Provide the [x, y] coordinate of the cell's center where the given text is located.  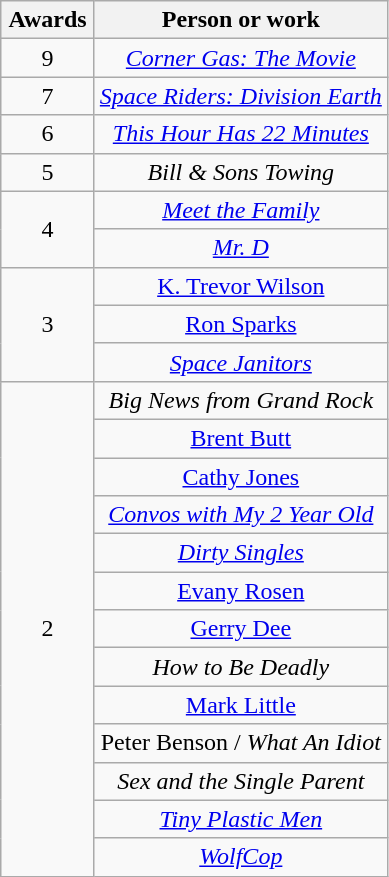
Space Riders: Division Earth [240, 96]
Mr. D [240, 248]
Evany Rosen [240, 591]
2 [48, 628]
3 [48, 324]
Sex and the Single Parent [240, 781]
Awards [48, 20]
Cathy Jones [240, 477]
9 [48, 58]
Tiny Plastic Men [240, 819]
7 [48, 96]
This Hour Has 22 Minutes [240, 134]
Space Janitors [240, 362]
5 [48, 172]
Bill & Sons Towing [240, 172]
6 [48, 134]
Dirty Singles [240, 553]
Big News from Grand Rock [240, 400]
Ron Sparks [240, 324]
Person or work [240, 20]
How to Be Deadly [240, 667]
Convos with My 2 Year Old [240, 515]
4 [48, 229]
Corner Gas: The Movie [240, 58]
Peter Benson / What An Idiot [240, 743]
Mark Little [240, 705]
WolfCop [240, 857]
Gerry Dee [240, 629]
Meet the Family [240, 210]
Brent Butt [240, 438]
K. Trevor Wilson [240, 286]
